Identify which cell holds the provided text, then report its [x, y] central coordinate. 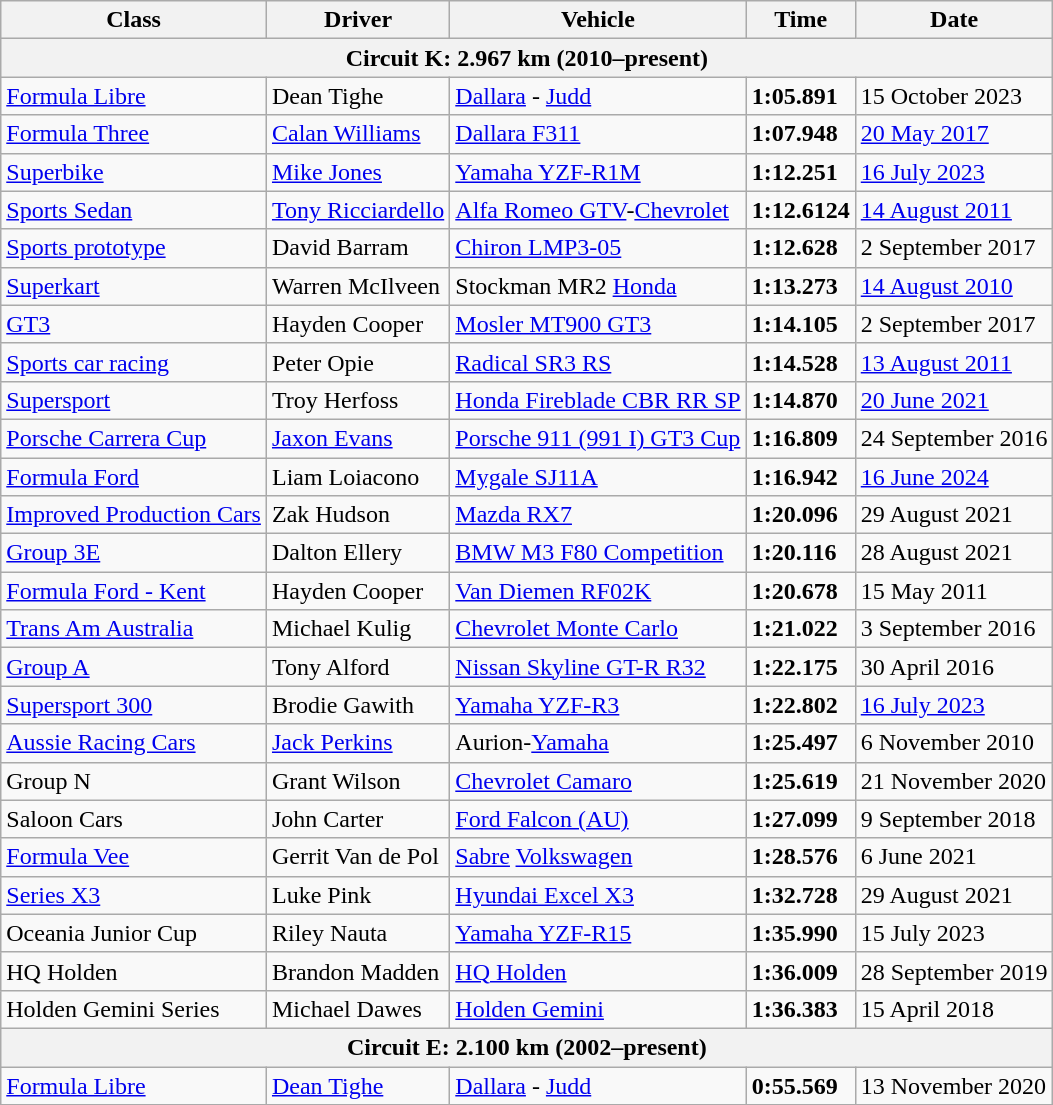
Superkart [134, 286]
Peter Opie [358, 362]
1:16.809 [800, 438]
1:32.728 [800, 895]
Brandon Madden [358, 971]
Hyundai Excel X3 [598, 895]
Dalton Ellery [358, 553]
Time [800, 20]
Group 3E [134, 553]
Yamaha YZF-R1M [598, 172]
1:35.990 [800, 933]
GT3 [134, 324]
Vehicle [598, 20]
6 November 2010 [954, 743]
Jack Perkins [358, 743]
Tony Alford [358, 667]
9 September 2018 [954, 819]
28 August 2021 [954, 553]
Chevrolet Monte Carlo [598, 629]
1:20.096 [800, 515]
16 June 2024 [954, 477]
Aurion-Yamaha [598, 743]
Luke Pink [358, 895]
15 October 2023 [954, 96]
1:07.948 [800, 134]
Sports Sedan [134, 210]
1:16.942 [800, 477]
Sabre Volkswagen [598, 857]
Jaxon Evans [358, 438]
Mike Jones [358, 172]
1:36.383 [800, 1009]
15 July 2023 [954, 933]
Sports prototype [134, 248]
Supersport 300 [134, 705]
Mygale SJ11A [598, 477]
Aussie Racing Cars [134, 743]
David Barram [358, 248]
Tony Ricciardello [358, 210]
Formula Three [134, 134]
Radical SR3 RS [598, 362]
14 August 2010 [954, 286]
13 November 2020 [954, 1085]
Formula Vee [134, 857]
Supersport [134, 400]
Porsche 911 (991 I) GT3 Cup [598, 438]
Honda Fireblade CBR RR SP [598, 400]
Oceania Junior Cup [134, 933]
Mosler MT900 GT3 [598, 324]
1:14.105 [800, 324]
Sports car racing [134, 362]
28 September 2019 [954, 971]
Yamaha YZF-R15 [598, 933]
Nissan Skyline GT-R R32 [598, 667]
Brodie Gawith [358, 705]
20 May 2017 [954, 134]
Circuit E: 2.100 km (2002–present) [527, 1047]
Formula Ford [134, 477]
Yamaha YZF-R3 [598, 705]
1:05.891 [800, 96]
Zak Hudson [358, 515]
Ford Falcon (AU) [598, 819]
1:14.528 [800, 362]
Van Diemen RF02K [598, 591]
0:55.569 [800, 1085]
Michael Dawes [358, 1009]
30 April 2016 [954, 667]
Group A [134, 667]
Formula Ford - Kent [134, 591]
1:12.251 [800, 172]
Warren McIlveen [358, 286]
1:25.497 [800, 743]
1:20.678 [800, 591]
Grant Wilson [358, 781]
Liam Loiacono [358, 477]
1:14.870 [800, 400]
14 August 2011 [954, 210]
1:20.116 [800, 553]
Gerrit Van de Pol [358, 857]
Driver [358, 20]
24 September 2016 [954, 438]
Porsche Carrera Cup [134, 438]
Saloon Cars [134, 819]
1:22.802 [800, 705]
Series X3 [134, 895]
Chevrolet Camaro [598, 781]
Circuit K: 2.967 km (2010–present) [527, 58]
Superbike [134, 172]
Date [954, 20]
1:12.628 [800, 248]
1:12.6124 [800, 210]
21 November 2020 [954, 781]
Improved Production Cars [134, 515]
BMW M3 F80 Competition [598, 553]
Alfa Romeo GTV-Chevrolet [598, 210]
Michael Kulig [358, 629]
John Carter [358, 819]
1:25.619 [800, 781]
Mazda RX7 [598, 515]
15 April 2018 [954, 1009]
1:22.175 [800, 667]
Dallara F311 [598, 134]
3 September 2016 [954, 629]
15 May 2011 [954, 591]
6 June 2021 [954, 857]
1:28.576 [800, 857]
1:21.022 [800, 629]
Troy Herfoss [358, 400]
Calan Williams [358, 134]
Riley Nauta [358, 933]
1:36.009 [800, 971]
Stockman MR2 Honda [598, 286]
Trans Am Australia [134, 629]
Group N [134, 781]
Holden Gemini Series [134, 1009]
Chiron LMP3-05 [598, 248]
1:13.273 [800, 286]
Holden Gemini [598, 1009]
13 August 2011 [954, 362]
Class [134, 20]
20 June 2021 [954, 400]
1:27.099 [800, 819]
